Search for the cell housing the specified text and yield its [X, Y] center coordinate. 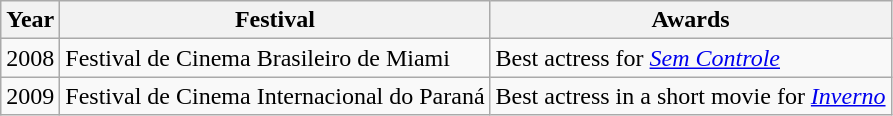
Best actress for Sem Controle [690, 58]
2009 [30, 96]
Festival [275, 20]
Festival de Cinema Brasileiro de Miami [275, 58]
Awards [690, 20]
2008 [30, 58]
Best actress in a short movie for Inverno [690, 96]
Year [30, 20]
Festival de Cinema Internacional do Paraná [275, 96]
